Locate the cell with the specified text and output its (x, y) center coordinate. 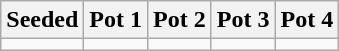
Pot 4 (307, 20)
Pot 2 (180, 20)
Seeded (42, 20)
Pot 1 (116, 20)
Pot 3 (243, 20)
